Return the [x, y] coordinate for the center point of the cell that contains the specified text.  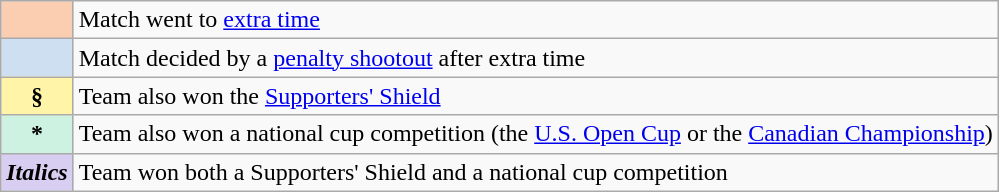
Team also won a national cup competition (the U.S. Open Cup or the Canadian Championship) [536, 134]
Match decided by a penalty shootout after extra time [536, 58]
Team also won the Supporters' Shield [536, 96]
Italics [37, 172]
§ [37, 96]
* [37, 134]
Match went to extra time [536, 20]
Team won both a Supporters' Shield and a national cup competition [536, 172]
